Return (X, Y) of the center of cell containing provided text 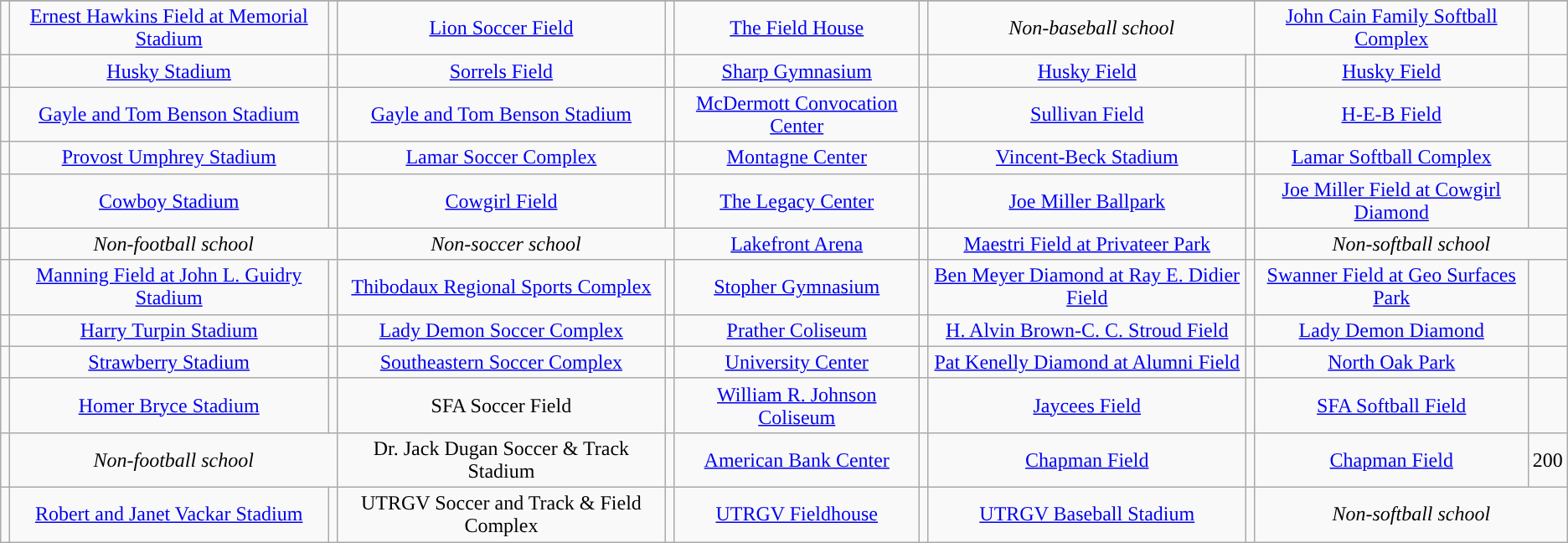
200 (1548, 459)
Cowboy Stadium (169, 201)
Southeastern Soccer Complex (502, 362)
Sullivan Field (1087, 114)
Joe Miller Ballpark (1087, 201)
Pat Kenelly Diamond at Alumni Field (1087, 362)
Prather Coliseum (797, 330)
Non-soccer school (506, 244)
Ernest Hawkins Field at Memorial Stadium (169, 28)
John Cain Family Softball Complex (1391, 28)
Cowgirl Field (502, 201)
Lamar Soccer Complex (502, 158)
Provost Umphrey Stadium (169, 158)
Homer Bryce Stadium (169, 406)
Lamar Softball Complex (1391, 158)
Non-baseball school (1091, 28)
Lady Demon Diamond (1391, 330)
UTRGV Baseball Stadium (1087, 515)
H-E-B Field (1391, 114)
The Field House (797, 28)
Joe Miller Field at Cowgirl Diamond (1391, 201)
Husky Stadium (169, 71)
Maestri Field at Privateer Park (1087, 244)
Jaycees Field (1087, 406)
Ben Meyer Diamond at Ray E. Didier Field (1087, 287)
American Bank Center (797, 459)
Harry Turpin Stadium (169, 330)
SFA Soccer Field (502, 406)
William R. Johnson Coliseum (797, 406)
Lady Demon Soccer Complex (502, 330)
North Oak Park (1391, 362)
Sorrels Field (502, 71)
H. Alvin Brown-C. C. Stroud Field (1087, 330)
Sharp Gymnasium (797, 71)
Robert and Janet Vackar Stadium (169, 515)
UTRGV Fieldhouse (797, 515)
Lion Soccer Field (502, 28)
The Legacy Center (797, 201)
Swanner Field at Geo Surfaces Park (1391, 287)
Thibodaux Regional Sports Complex (502, 287)
Manning Field at John L. Guidry Stadium (169, 287)
Lakefront Arena (797, 244)
Dr. Jack Dugan Soccer & Track Stadium (502, 459)
SFA Softball Field (1391, 406)
UTRGV Soccer and Track & Field Complex (502, 515)
Montagne Center (797, 158)
Vincent-Beck Stadium (1087, 158)
Strawberry Stadium (169, 362)
McDermott Convocation Center (797, 114)
University Center (797, 362)
Stopher Gymnasium (797, 287)
